Locate the cell with the specified text and output its (x, y) center coordinate. 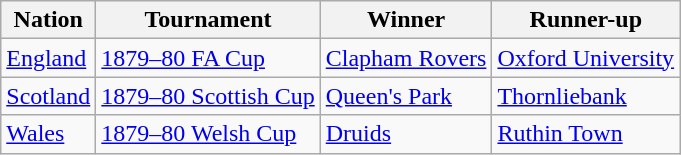
1879–80 Scottish Cup (208, 96)
Tournament (208, 20)
Thornliebank (586, 96)
Nation (48, 20)
Wales (48, 134)
1879–80 FA Cup (208, 58)
Queen's Park (406, 96)
1879–80 Welsh Cup (208, 134)
Scotland (48, 96)
Runner-up (586, 20)
Oxford University (586, 58)
Druids (406, 134)
Ruthin Town (586, 134)
England (48, 58)
Clapham Rovers (406, 58)
Winner (406, 20)
